From the cell containing the given text, extract its center point as (X, Y) coordinate. 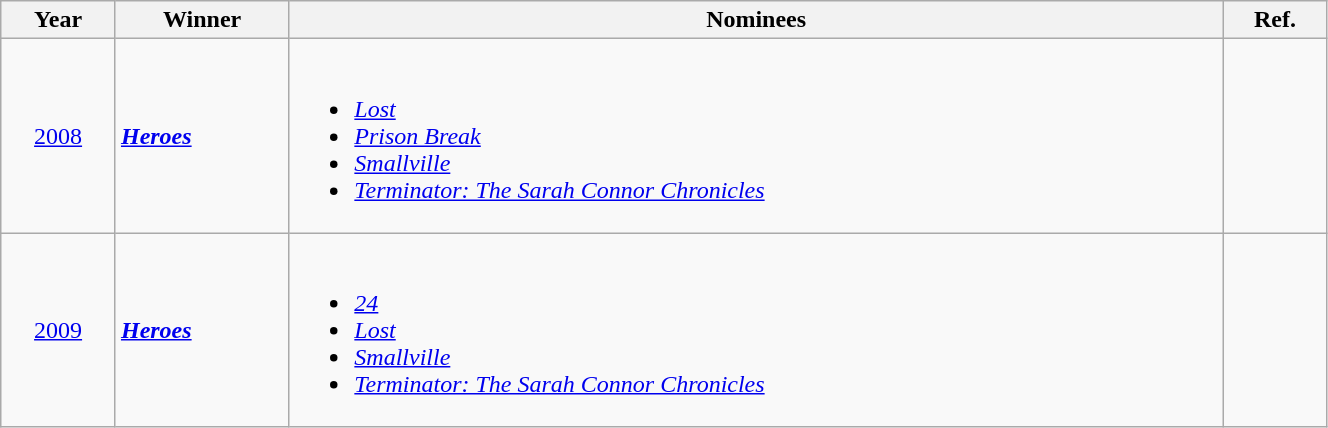
Winner (202, 20)
Year (58, 20)
2009 (58, 330)
Ref. (1274, 20)
Nominees (756, 20)
LostPrison BreakSmallvilleTerminator: The Sarah Connor Chronicles (756, 136)
24LostSmallvilleTerminator: The Sarah Connor Chronicles (756, 330)
2008 (58, 136)
